Locate the cell with the specified text and output its (X, Y) center coordinate. 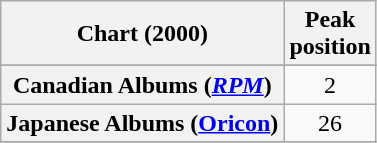
Canadian Albums (RPM) (142, 85)
2 (330, 85)
26 (330, 123)
Japanese Albums (Oricon) (142, 123)
Chart (2000) (142, 34)
Peakposition (330, 34)
